Detect which cell encompasses the target text, then output its [X, Y] center coordinate. 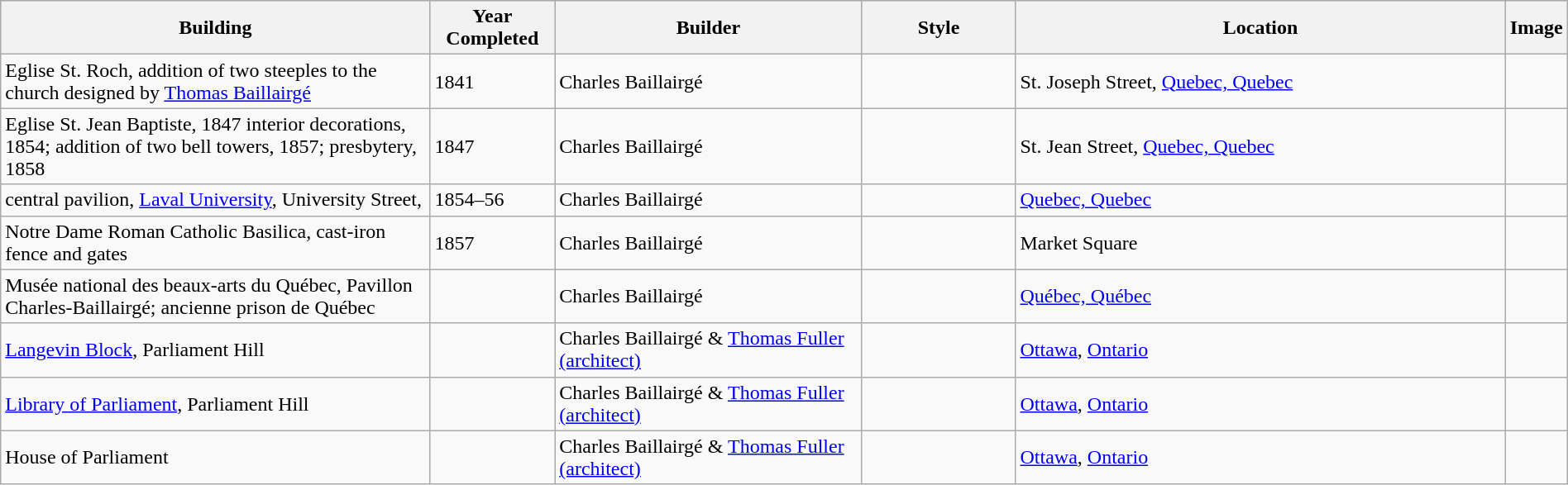
central pavilion, Laval University, University Street, [215, 200]
Eglise St. Roch, addition of two steeples to the church designed by Thomas Baillairgé [215, 81]
St. Joseph Street, Quebec, Quebec [1260, 81]
Year Completed [493, 28]
1841 [493, 81]
Musée national des beaux-arts du Québec, Pavillon Charles-Baillairgé; ancienne prison de Québec [215, 296]
Image [1537, 28]
Quebec, Quebec [1260, 200]
House of Parliament [215, 458]
Builder [708, 28]
Building [215, 28]
Location [1260, 28]
1854–56 [493, 200]
1857 [493, 243]
Style [939, 28]
Québec, Québec [1260, 296]
Eglise St. Jean Baptiste, 1847 interior decorations, 1854; addition of two bell towers, 1857; presbytery, 1858 [215, 146]
Market Square [1260, 243]
St. Jean Street, Quebec, Quebec [1260, 146]
Library of Parliament, Parliament Hill [215, 403]
1847 [493, 146]
Langevin Block, Parliament Hill [215, 350]
Notre Dame Roman Catholic Basilica, cast-iron fence and gates [215, 243]
